Output the [X, Y] coordinate of the center of the cell containing the given text.  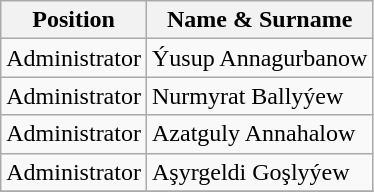
Azatguly Annahalow [259, 134]
Aşyrgeldi Goşlyýew [259, 172]
Nurmyrat Ballyýew [259, 96]
Ýusup Annagurbanow [259, 58]
Position [74, 20]
Name & Surname [259, 20]
